Capture the cell that displays the provided text and extract its [X, Y] central coordinate. 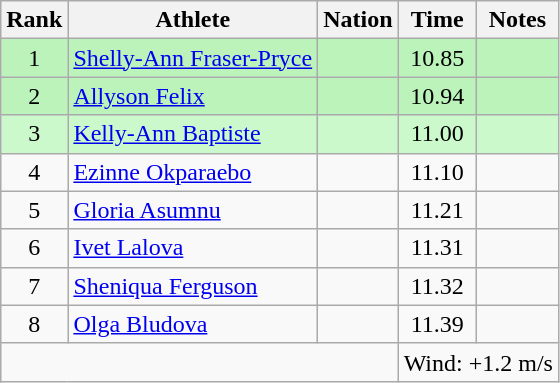
Sheniqua Ferguson [193, 286]
Gloria Asumnu [193, 210]
5 [34, 210]
10.85 [437, 58]
7 [34, 286]
4 [34, 172]
Time [437, 20]
11.31 [437, 248]
Shelly-Ann Fraser-Pryce [193, 58]
11.00 [437, 134]
10.94 [437, 96]
Wind: +1.2 m/s [478, 362]
8 [34, 324]
Nation [358, 20]
2 [34, 96]
3 [34, 134]
Kelly-Ann Baptiste [193, 134]
Notes [517, 20]
11.10 [437, 172]
Ezinne Okparaebo [193, 172]
11.32 [437, 286]
6 [34, 248]
11.39 [437, 324]
Olga Bludova [193, 324]
11.21 [437, 210]
Allyson Felix [193, 96]
Athlete [193, 20]
1 [34, 58]
Ivet Lalova [193, 248]
Rank [34, 20]
